Capture the cell that displays the provided text and extract its (X, Y) central coordinate. 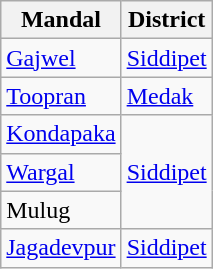
Wargal (61, 172)
Mulug (61, 210)
District (166, 20)
Kondapaka (61, 134)
Medak (166, 96)
Toopran (61, 96)
Jagadevpur (61, 248)
Gajwel (61, 58)
Mandal (61, 20)
